Determine the (x, y) coordinate at the center of the cell enclosing the given text.  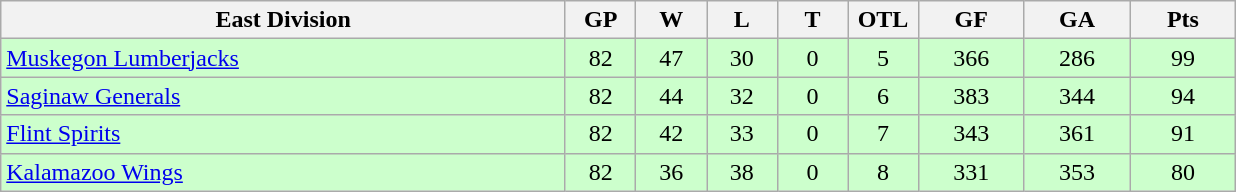
Flint Spirits (284, 134)
Muskegon Lumberjacks (284, 58)
33 (742, 134)
361 (1077, 134)
L (742, 20)
6 (884, 96)
38 (742, 172)
Kalamazoo Wings (284, 172)
GF (971, 20)
42 (672, 134)
8 (884, 172)
36 (672, 172)
343 (971, 134)
344 (1077, 96)
W (672, 20)
East Division (284, 20)
Saginaw Generals (284, 96)
91 (1183, 134)
99 (1183, 58)
353 (1077, 172)
T (812, 20)
5 (884, 58)
32 (742, 96)
Pts (1183, 20)
GA (1077, 20)
80 (1183, 172)
44 (672, 96)
OTL (884, 20)
GP (600, 20)
383 (971, 96)
331 (971, 172)
7 (884, 134)
47 (672, 58)
286 (1077, 58)
94 (1183, 96)
30 (742, 58)
366 (971, 58)
